Identify which cell holds the provided text, then report its [X, Y] central coordinate. 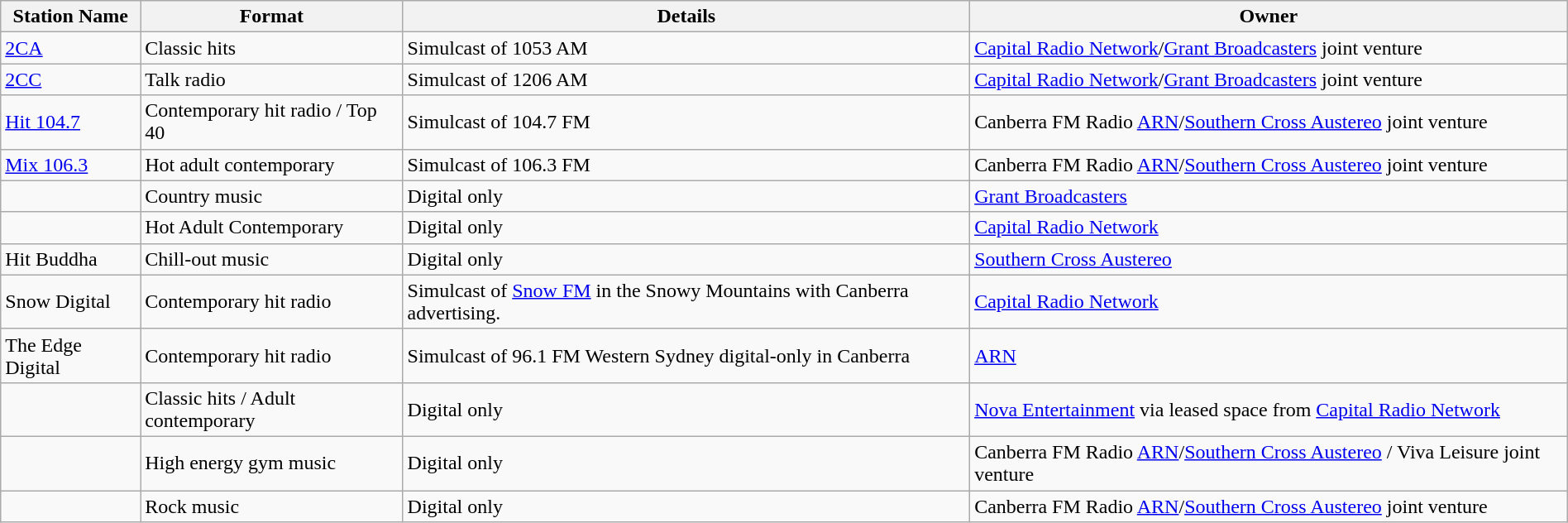
Simulcast of 1053 AM [686, 48]
Rock music [271, 506]
Talk radio [271, 79]
High energy gym music [271, 463]
Simulcast of 104.7 FM [686, 122]
Details [686, 17]
Classic hits / Adult contemporary [271, 409]
Contemporary hit radio / Top 40 [271, 122]
Owner [1269, 17]
2CC [71, 79]
Hot Adult Contemporary [271, 228]
The Edge Digital [71, 356]
Mix 106.3 [71, 165]
Country music [271, 196]
Hit Buddha [71, 259]
Chill-out music [271, 259]
Nova Entertainment via leased space from Capital Radio Network [1269, 409]
2CA [71, 48]
Hit 104.7 [71, 122]
Station Name [71, 17]
Grant Broadcasters [1269, 196]
Simulcast of 1206 AM [686, 79]
Canberra FM Radio ARN/Southern Cross Austereo / Viva Leisure joint venture [1269, 463]
Format [271, 17]
Simulcast of Snow FM in the Snowy Mountains with Canberra advertising. [686, 301]
Classic hits [271, 48]
Hot adult contemporary [271, 165]
Southern Cross Austereo [1269, 259]
Snow Digital [71, 301]
ARN [1269, 356]
Simulcast of 106.3 FM [686, 165]
Simulcast of 96.1 FM Western Sydney digital-only in Canberra [686, 356]
